Determine the (x, y) coordinate at the center of the cell enclosing the given text.  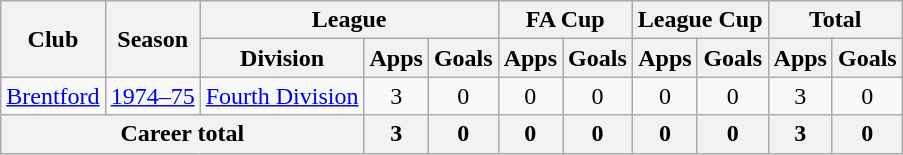
Fourth Division (282, 96)
1974–75 (152, 96)
League (349, 20)
League Cup (700, 20)
FA Cup (565, 20)
Club (53, 39)
Season (152, 39)
Division (282, 58)
Brentford (53, 96)
Career total (182, 134)
Total (835, 20)
